Pinpoint the cell where the given text exists, returning its [x, y] midpoint coordinate. 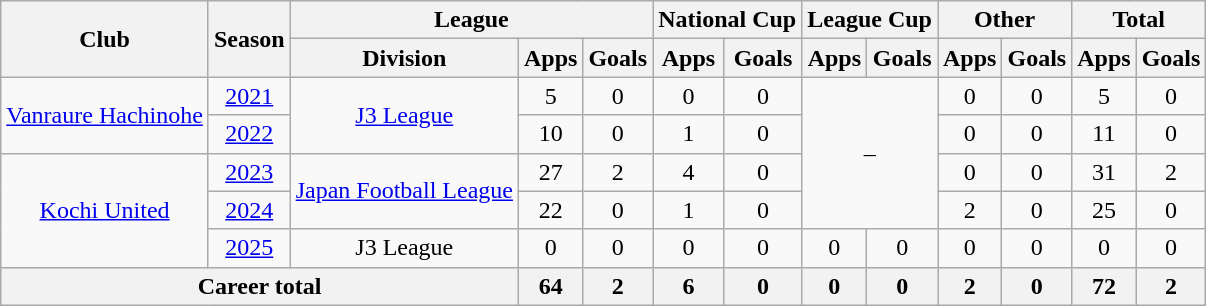
22 [550, 210]
2025 [249, 248]
Career total [260, 286]
11 [1104, 134]
2021 [249, 96]
Division [404, 58]
Vanraure Hachinohe [105, 115]
6 [689, 286]
– [870, 153]
Total [1139, 20]
31 [1104, 172]
Japan Football League [404, 191]
2022 [249, 134]
National Cup [728, 20]
64 [550, 286]
72 [1104, 286]
Kochi United [105, 210]
League Cup [870, 20]
25 [1104, 210]
4 [689, 172]
2023 [249, 172]
27 [550, 172]
Other [1005, 20]
Club [105, 39]
10 [550, 134]
League [472, 20]
Season [249, 39]
2024 [249, 210]
